Search for the cell housing the specified text and yield its (X, Y) center coordinate. 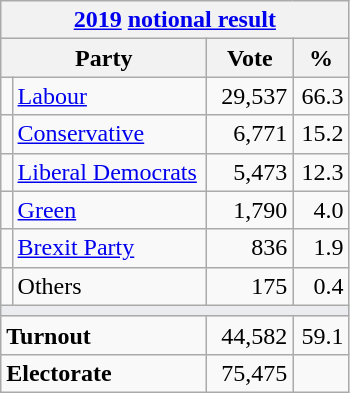
15.2 (321, 134)
1.9 (321, 248)
0.4 (321, 286)
1,790 (250, 210)
Party (104, 58)
Green (110, 210)
Labour (110, 96)
Vote (250, 58)
Turnout (104, 335)
2019 notional result (175, 20)
5,473 (250, 172)
Liberal Democrats (110, 172)
12.3 (321, 172)
836 (250, 248)
75,475 (250, 373)
66.3 (321, 96)
29,537 (250, 96)
% (321, 58)
Brexit Party (110, 248)
Conservative (110, 134)
6,771 (250, 134)
Electorate (104, 373)
59.1 (321, 335)
44,582 (250, 335)
Others (110, 286)
4.0 (321, 210)
175 (250, 286)
